Detect which cell encompasses the target text, then output its (x, y) center coordinate. 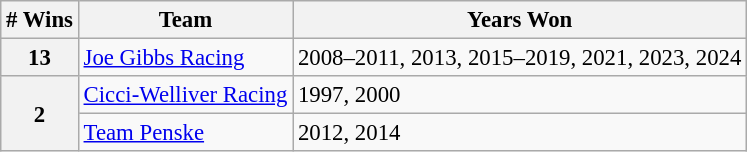
Team Penske (185, 133)
Years Won (520, 20)
2008–2011, 2013, 2015–2019, 2021, 2023, 2024 (520, 58)
Cicci-Welliver Racing (185, 95)
Team (185, 20)
Joe Gibbs Racing (185, 58)
2 (40, 114)
2012, 2014 (520, 133)
1997, 2000 (520, 95)
# Wins (40, 20)
13 (40, 58)
